From the cell containing the given text, extract its center point as [X, Y] coordinate. 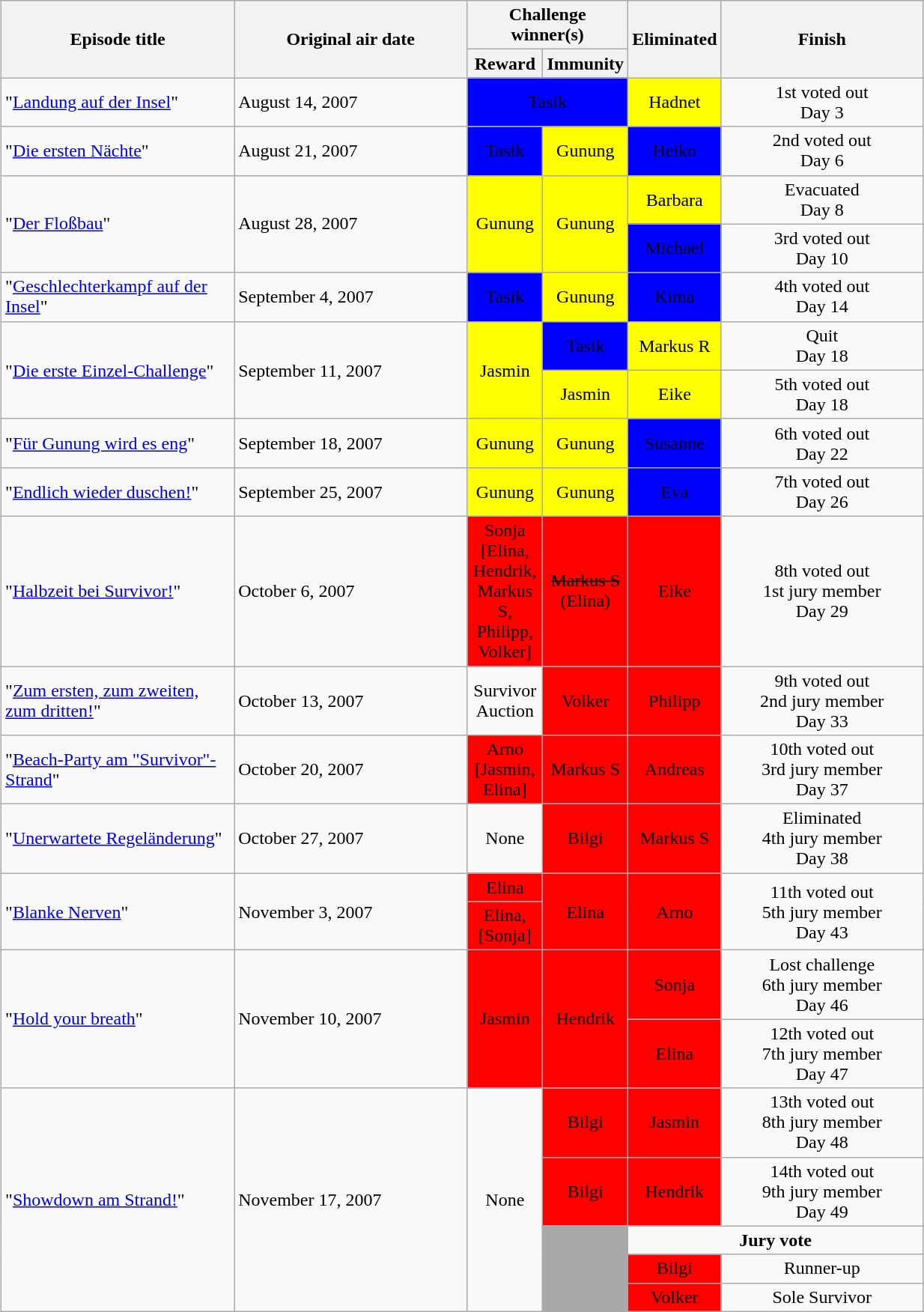
September 25, 2007 [350, 491]
Arno [675, 912]
Eva [675, 491]
Philipp [675, 701]
Immunity [586, 64]
Finish [822, 39]
October 27, 2007 [350, 839]
"Die ersten Nächte" [118, 151]
13th voted out8th jury memberDay 48 [822, 1123]
Elina,[Sonja] [505, 926]
Eliminated [675, 39]
"Für Gunung wird es eng" [118, 443]
"Showdown am Strand!" [118, 1200]
Sonja[Elina,Hendrik,Markus S,Philipp,Volker] [505, 591]
10th voted out3rd jury memberDay 37 [822, 770]
Heiko [675, 151]
"Die erste Einzel-Challenge" [118, 370]
"Halbzeit bei Survivor!" [118, 591]
"Zum ersten, zum zweiten, zum dritten!" [118, 701]
Reward [505, 64]
Runner-up [822, 1269]
"Der Floßbau" [118, 224]
Episode title [118, 39]
Kima [675, 297]
November 3, 2007 [350, 912]
Eliminated4th jury memberDay 38 [822, 839]
November 10, 2007 [350, 1019]
"Landung auf der Insel" [118, 102]
Sonja [675, 985]
11th voted out5th jury memberDay 43 [822, 912]
Hadnet [675, 102]
QuitDay 18 [822, 346]
November 17, 2007 [350, 1200]
Challenge winner(s) [548, 25]
Markus S(Elina) [586, 591]
7th voted outDay 26 [822, 491]
Arno[Jasmin,Elina] [505, 770]
8th voted out1st jury memberDay 29 [822, 591]
"Unerwartete Regeländerung" [118, 839]
September 4, 2007 [350, 297]
"Hold your breath" [118, 1019]
Susanne [675, 443]
August 21, 2007 [350, 151]
Lost challenge6th jury memberDay 46 [822, 985]
1st voted outDay 3 [822, 102]
"Endlich wieder duschen!" [118, 491]
September 18, 2007 [350, 443]
4th voted outDay 14 [822, 297]
"Beach-Party am "Survivor"-Strand" [118, 770]
9th voted out2nd jury memberDay 33 [822, 701]
Andreas [675, 770]
October 20, 2007 [350, 770]
Barbara [675, 199]
September 11, 2007 [350, 370]
October 13, 2007 [350, 701]
August 14, 2007 [350, 102]
Michael [675, 249]
14th voted out9th jury memberDay 49 [822, 1191]
Jury vote [776, 1240]
12th voted out7th jury memberDay 47 [822, 1054]
Markus R [675, 346]
"Blanke Nerven" [118, 912]
Sole Survivor [822, 1297]
EvacuatedDay 8 [822, 199]
6th voted outDay 22 [822, 443]
Original air date [350, 39]
"Geschlechterkampf auf der Insel" [118, 297]
August 28, 2007 [350, 224]
SurvivorAuction [505, 701]
3rd voted outDay 10 [822, 249]
October 6, 2007 [350, 591]
5th voted outDay 18 [822, 394]
2nd voted outDay 6 [822, 151]
